Output the (X, Y) coordinate of the center of the cell containing the given text.  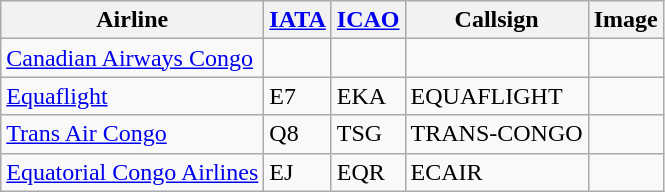
EQR (368, 172)
TRANS-CONGO (496, 134)
Equatorial Congo Airlines (132, 172)
IATA (298, 20)
Airline (132, 20)
EKA (368, 96)
EQUAFLIGHT (496, 96)
EJ (298, 172)
E7 (298, 96)
TSG (368, 134)
ECAIR (496, 172)
Image (626, 20)
ICAO (368, 20)
Callsign (496, 20)
Q8 (298, 134)
Trans Air Congo (132, 134)
Canadian Airways Congo (132, 58)
Equaflight (132, 96)
